Detect which cell encompasses the target text, then output its (x, y) center coordinate. 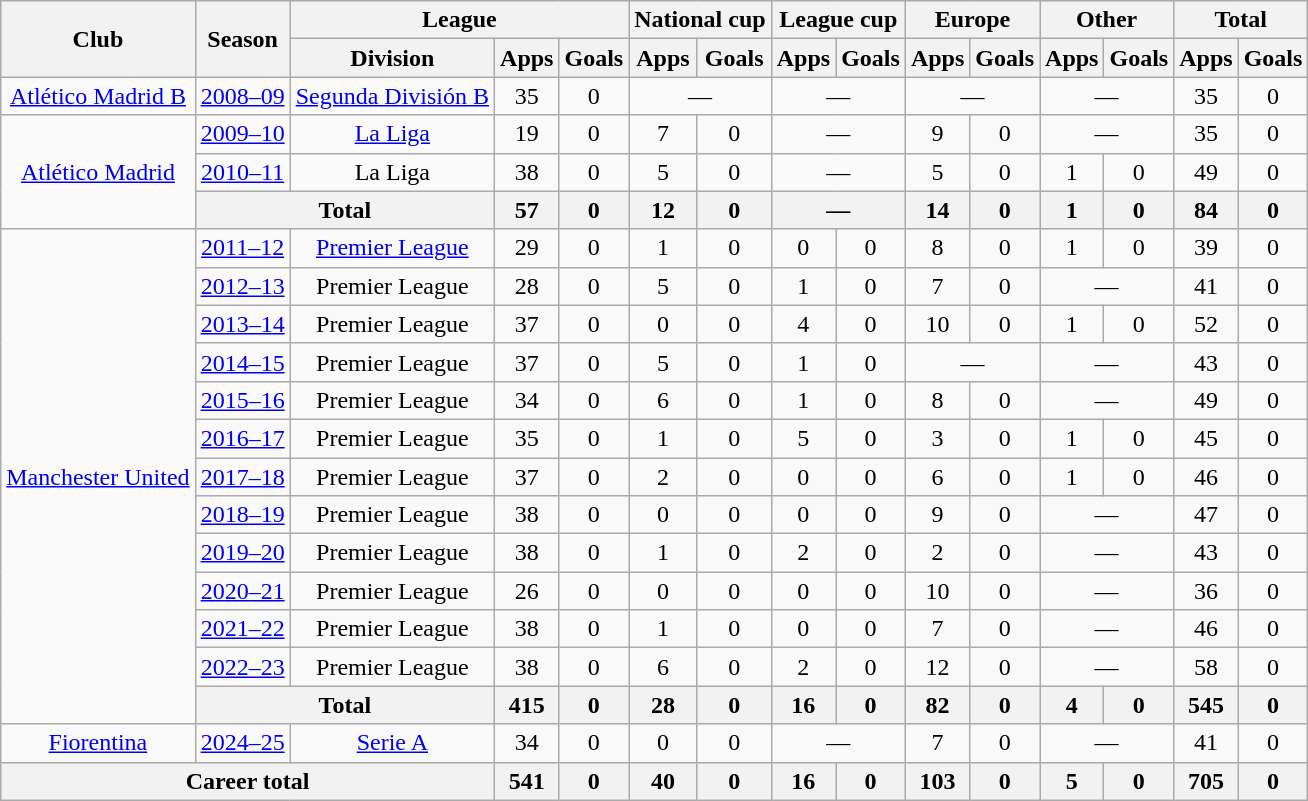
Manchester United (98, 476)
40 (663, 781)
57 (527, 210)
Serie A (392, 743)
705 (1206, 781)
545 (1206, 705)
League (460, 20)
2022–23 (242, 667)
Season (242, 39)
2015–16 (242, 400)
2008–09 (242, 96)
84 (1206, 210)
2018–19 (242, 515)
82 (937, 705)
103 (937, 781)
14 (937, 210)
Atlético Madrid B (98, 96)
26 (527, 591)
Other (1107, 20)
2009–10 (242, 134)
39 (1206, 248)
541 (527, 781)
2020–21 (242, 591)
National cup (700, 20)
Fiorentina (98, 743)
2014–15 (242, 362)
47 (1206, 515)
Atlético Madrid (98, 172)
19 (527, 134)
Europe (972, 20)
2016–17 (242, 438)
2021–22 (242, 629)
Segunda División B (392, 96)
3 (937, 438)
2017–18 (242, 477)
58 (1206, 667)
Career total (248, 781)
2019–20 (242, 553)
League cup (838, 20)
2013–14 (242, 324)
415 (527, 705)
36 (1206, 591)
45 (1206, 438)
Division (392, 58)
52 (1206, 324)
2011–12 (242, 248)
29 (527, 248)
2010–11 (242, 172)
2012–13 (242, 286)
2024–25 (242, 743)
Club (98, 39)
